Return the (X, Y) coordinate for the center point of the cell that contains the specified text.  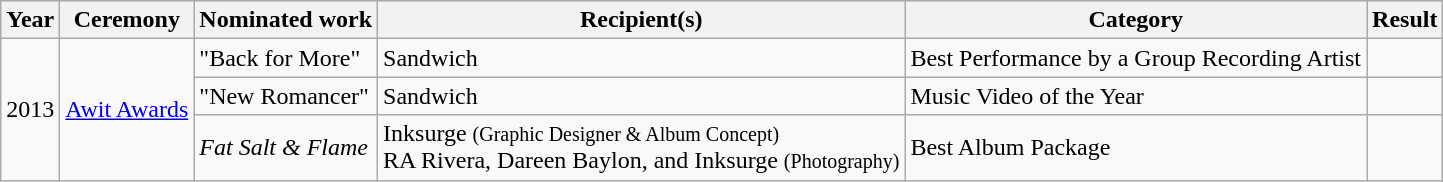
Awit Awards (127, 110)
Result (1405, 20)
Music Video of the Year (1136, 96)
Best Album Package (1136, 148)
Inksurge (Graphic Designer & Album Concept)RA Rivera, Dareen Baylon, and Inksurge (Photography) (642, 148)
Best Performance by a Group Recording Artist (1136, 58)
Category (1136, 20)
Recipient(s) (642, 20)
Fat Salt & Flame (286, 148)
Ceremony (127, 20)
2013 (30, 110)
Nominated work (286, 20)
Year (30, 20)
"New Romancer" (286, 96)
"Back for More" (286, 58)
